Output the [X, Y] coordinate of the center of the cell containing the given text.  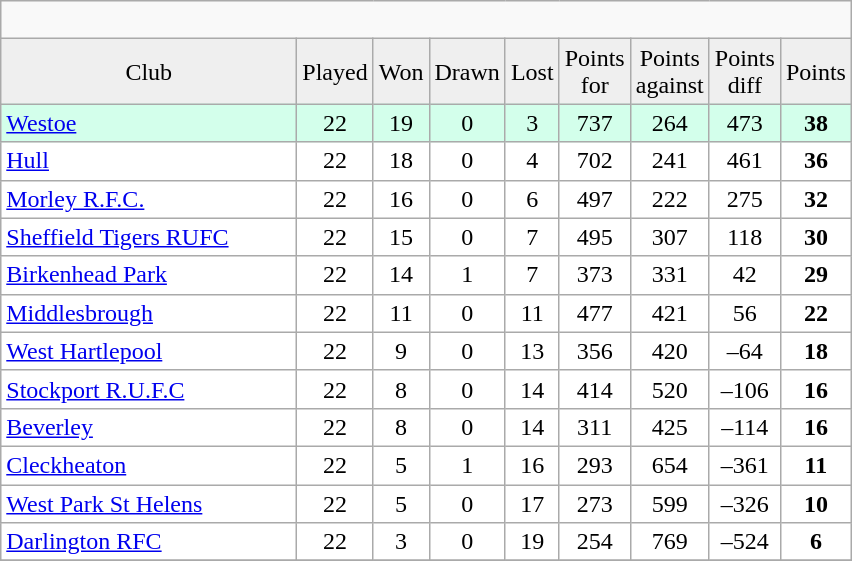
Sheffield Tigers RUFC [149, 237]
293 [594, 465]
36 [816, 161]
Played [335, 72]
9 [401, 351]
420 [670, 351]
4 [532, 161]
737 [594, 123]
222 [670, 199]
414 [594, 389]
West Hartlepool [149, 351]
15 [401, 237]
495 [594, 237]
29 [816, 275]
–106 [744, 389]
275 [744, 199]
254 [594, 542]
Middlesbrough [149, 313]
10 [816, 503]
497 [594, 199]
Won [401, 72]
30 [816, 237]
264 [670, 123]
654 [670, 465]
461 [744, 161]
Hull [149, 161]
38 [816, 123]
Morley R.F.C. [149, 199]
32 [816, 199]
118 [744, 237]
331 [670, 275]
42 [744, 275]
Drawn [467, 72]
Birkenhead Park [149, 275]
421 [670, 313]
599 [670, 503]
Beverley [149, 427]
373 [594, 275]
702 [594, 161]
Lost [532, 72]
West Park St Helens [149, 503]
273 [594, 503]
–361 [744, 465]
311 [594, 427]
56 [744, 313]
769 [670, 542]
–326 [744, 503]
–114 [744, 427]
Points for [594, 72]
Points against [670, 72]
Points [816, 72]
13 [532, 351]
17 [532, 503]
Cleckheaton [149, 465]
–64 [744, 351]
477 [594, 313]
356 [594, 351]
520 [670, 389]
Points diff [744, 72]
425 [670, 427]
241 [670, 161]
Stockport R.U.F.C [149, 389]
–524 [744, 542]
473 [744, 123]
307 [670, 237]
Westoe [149, 123]
Darlington RFC [149, 542]
Club [149, 72]
